Search for the cell housing the specified text and yield its [x, y] center coordinate. 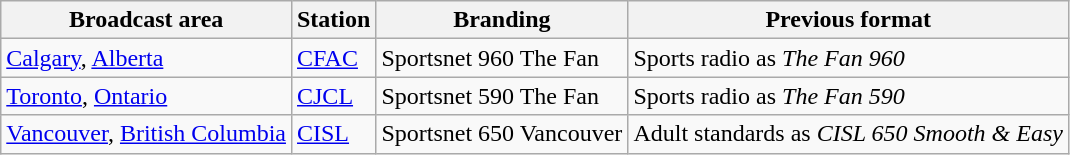
Adult standards as CISL 650 Smooth & Easy [848, 134]
Sports radio as The Fan 960 [848, 58]
CISL [333, 134]
Sportsnet 650 Vancouver [502, 134]
CJCL [333, 96]
Calgary, Alberta [146, 58]
Broadcast area [146, 20]
Toronto, Ontario [146, 96]
Sportsnet 960 The Fan [502, 58]
Sports radio as The Fan 590 [848, 96]
Station [333, 20]
Branding [502, 20]
Sportsnet 590 The Fan [502, 96]
Vancouver, British Columbia [146, 134]
CFAC [333, 58]
Previous format [848, 20]
